Extract the (x, y) coordinate from the center of the cell holding the provided text.  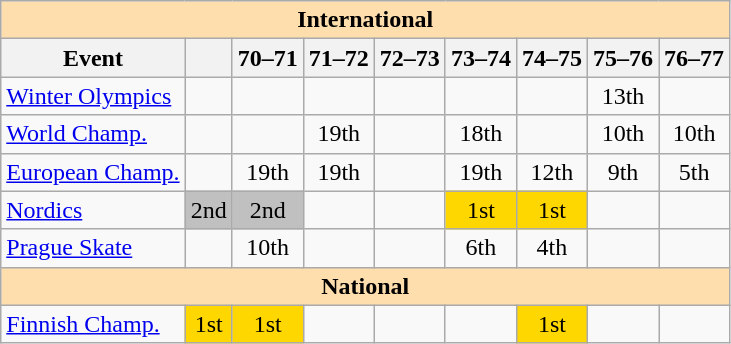
70–71 (268, 58)
74–75 (552, 58)
International (366, 20)
12th (552, 172)
5th (694, 172)
9th (622, 172)
6th (480, 248)
Event (93, 58)
71–72 (338, 58)
European Champ. (93, 172)
World Champ. (93, 134)
Prague Skate (93, 248)
National (366, 286)
Nordics (93, 210)
18th (480, 134)
73–74 (480, 58)
Winter Olympics (93, 96)
72–73 (410, 58)
4th (552, 248)
76–77 (694, 58)
Finnish Champ. (93, 324)
75–76 (622, 58)
13th (622, 96)
